Detect which cell encompasses the target text, then output its [x, y] center coordinate. 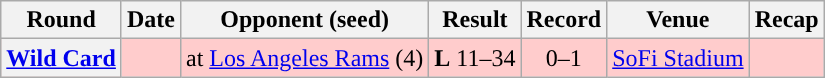
at Los Angeles Rams (4) [304, 58]
L 11–34 [475, 58]
SoFi Stadium [678, 58]
Result [475, 20]
Venue [678, 20]
Recap [786, 20]
Wild Card [62, 58]
Opponent (seed) [304, 20]
Date [150, 20]
Record [564, 20]
0–1 [564, 58]
Round [62, 20]
